Pinpoint the cell where the given text exists, returning its (X, Y) midpoint coordinate. 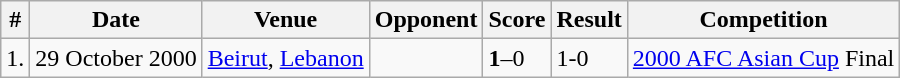
Beirut, Lebanon (286, 58)
Date (116, 20)
29 October 2000 (116, 58)
Venue (286, 20)
2000 AFC Asian Cup Final (763, 58)
1. (16, 58)
Result (589, 20)
1-0 (589, 58)
Opponent (426, 20)
1–0 (517, 58)
# (16, 20)
Competition (763, 20)
Score (517, 20)
